Pinpoint the cell where the given text exists, returning its [x, y] midpoint coordinate. 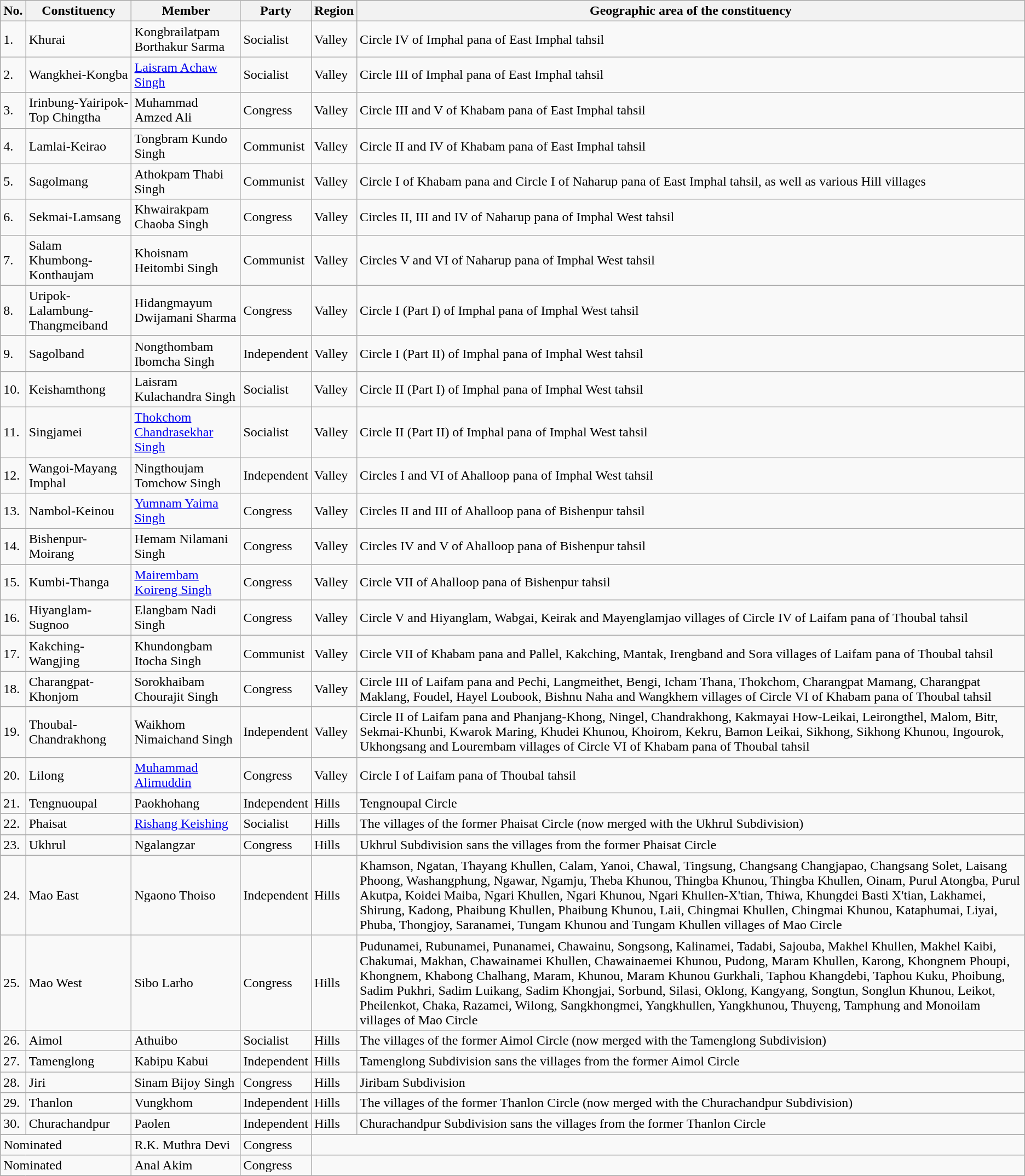
Circle VII of Khabam pana and Pallel, Kakching, Mantak, Irengband and Sora villages of Laifam pana of Thoubal tahsil [691, 654]
Lamlai-Keirao [79, 146]
Sinam Bijoy Singh [186, 1082]
Thanlon [79, 1103]
Aimol [79, 1040]
Laisram Achaw Singh [186, 74]
Circle II and IV of Khabam pana of East Imphal tahsil [691, 146]
Circle I of Khabam pana and Circle I of Naharup pana of East Imphal tahsil, as well as various Hill villages [691, 182]
16. [13, 618]
Uripok-Lalambung-Thangmeiband [79, 310]
Circle II (Part II) of Imphal pana of Imphal West tahsil [691, 432]
Thoubal-Chandrakhong [79, 732]
Paolen [186, 1124]
Singjamei [79, 432]
Muhammad Alimuddin [186, 775]
21. [13, 803]
23. [13, 845]
Vungkhom [186, 1103]
Circle IV of Imphal pana of East Imphal tahsil [691, 39]
Rishang Keishing [186, 824]
Kongbrailatpam Borthakur Sarma [186, 39]
Bishenpur-Moirang [79, 546]
R.K. Muthra Devi [186, 1145]
Tongbram Kundo Singh [186, 146]
Constituency [79, 11]
Khoisnam Heitombi Singh [186, 260]
Mao West [79, 982]
Charangpat-Khonjom [79, 689]
1. [13, 39]
Circles II, III and IV of Naharup pana of Imphal West tahsil [691, 217]
14. [13, 546]
20. [13, 775]
Mao East [79, 895]
Salam Khumbong-Konthaujam [79, 260]
Geographic area of the constituency [691, 11]
9. [13, 354]
10. [13, 389]
Circle III of Imphal pana of East Imphal tahsil [691, 74]
Tamenglong Subdivision sans the villages from the former Aimol Circle [691, 1061]
Tengnoupal Circle [691, 803]
Wangkhei-Kongba [79, 74]
Hemam Nilamani Singh [186, 546]
Athuibo [186, 1040]
15. [13, 583]
Khundongbam Itocha Singh [186, 654]
Circle II (Part I) of Imphal pana of Imphal West tahsil [691, 389]
26. [13, 1040]
3. [13, 111]
Nongthombam Ibomcha Singh [186, 354]
Athokpam Thabi Singh [186, 182]
Kabipu Kabui [186, 1061]
Nambol-Keinou [79, 511]
Paokhohang [186, 803]
Khwairakpam Chaoba Singh [186, 217]
19. [13, 732]
Circles IV and V of Ahalloop pana of Bishenpur tahsil [691, 546]
22. [13, 824]
Region [334, 11]
Churachandpur Subdivision sans the villages from the former Thanlon Circle [691, 1124]
Ukhrul [79, 845]
Kakching-Wangjing [79, 654]
7. [13, 260]
Ngaono Thoiso [186, 895]
Tamenglong [79, 1061]
Phaisat [79, 824]
Party [276, 11]
Sibo Larho [186, 982]
Tengnuoupal [79, 803]
Keishamthong [79, 389]
6. [13, 217]
Circle I (Part I) of Imphal pana of Imphal West tahsil [691, 310]
8. [13, 310]
30. [13, 1124]
Sekmai-Lamsang [79, 217]
17. [13, 654]
Churachandpur [79, 1124]
29. [13, 1103]
Sagolmang [79, 182]
Anal Akim [186, 1166]
The villages of the former Aimol Circle (now merged with the Tamenglong Subdivision) [691, 1040]
Circle III and V of Khabam pana of East Imphal tahsil [691, 111]
12. [13, 475]
Ukhrul Subdivision sans the villages from the former Phaisat Circle [691, 845]
28. [13, 1082]
13. [13, 511]
Hiyanglam-Sugnoo [79, 618]
Sorokhaibam Chourajit Singh [186, 689]
Jiri [79, 1082]
Ngalangzar [186, 845]
Circle I of Laifam pana of Thoubal tahsil [691, 775]
Jiribam Subdivision [691, 1082]
Ningthoujam Tomchow Singh [186, 475]
Thokchom Chandrasekhar Singh [186, 432]
Circles I and VI of Ahalloop pana of Imphal West tahsil [691, 475]
Yumnam Yaima Singh [186, 511]
Irinbung-Yairipok-Top Chingtha [79, 111]
Lilong [79, 775]
Waikhom Nimaichand Singh [186, 732]
27. [13, 1061]
Sagolband [79, 354]
4. [13, 146]
Circle VII of Ahalloop pana of Bishenpur tahsil [691, 583]
18. [13, 689]
Circles V and VI of Naharup pana of Imphal West tahsil [691, 260]
Circles II and III of Ahalloop pana of Bishenpur tahsil [691, 511]
The villages of the former Phaisat Circle (now merged with the Ukhrul Subdivision) [691, 824]
5. [13, 182]
Kumbi-Thanga [79, 583]
The villages of the former Thanlon Circle (now merged with the Churachandpur Subdivision) [691, 1103]
2. [13, 74]
Hidangmayum Dwijamani Sharma [186, 310]
Mairembam Koireng Singh [186, 583]
24. [13, 895]
Member [186, 11]
Circle V and Hiyanglam, Wabgai, Keirak and Mayenglamjao villages of Circle IV of Laifam pana of Thoubal tahsil [691, 618]
Wangoi-Mayang Imphal [79, 475]
Khurai [79, 39]
No. [13, 11]
Laisram Kulachandra Singh [186, 389]
Muhammad Amzed Ali [186, 111]
Circle I (Part II) of Imphal pana of Imphal West tahsil [691, 354]
11. [13, 432]
Elangbam Nadi Singh [186, 618]
25. [13, 982]
